Capture the cell that displays the provided text and extract its (X, Y) central coordinate. 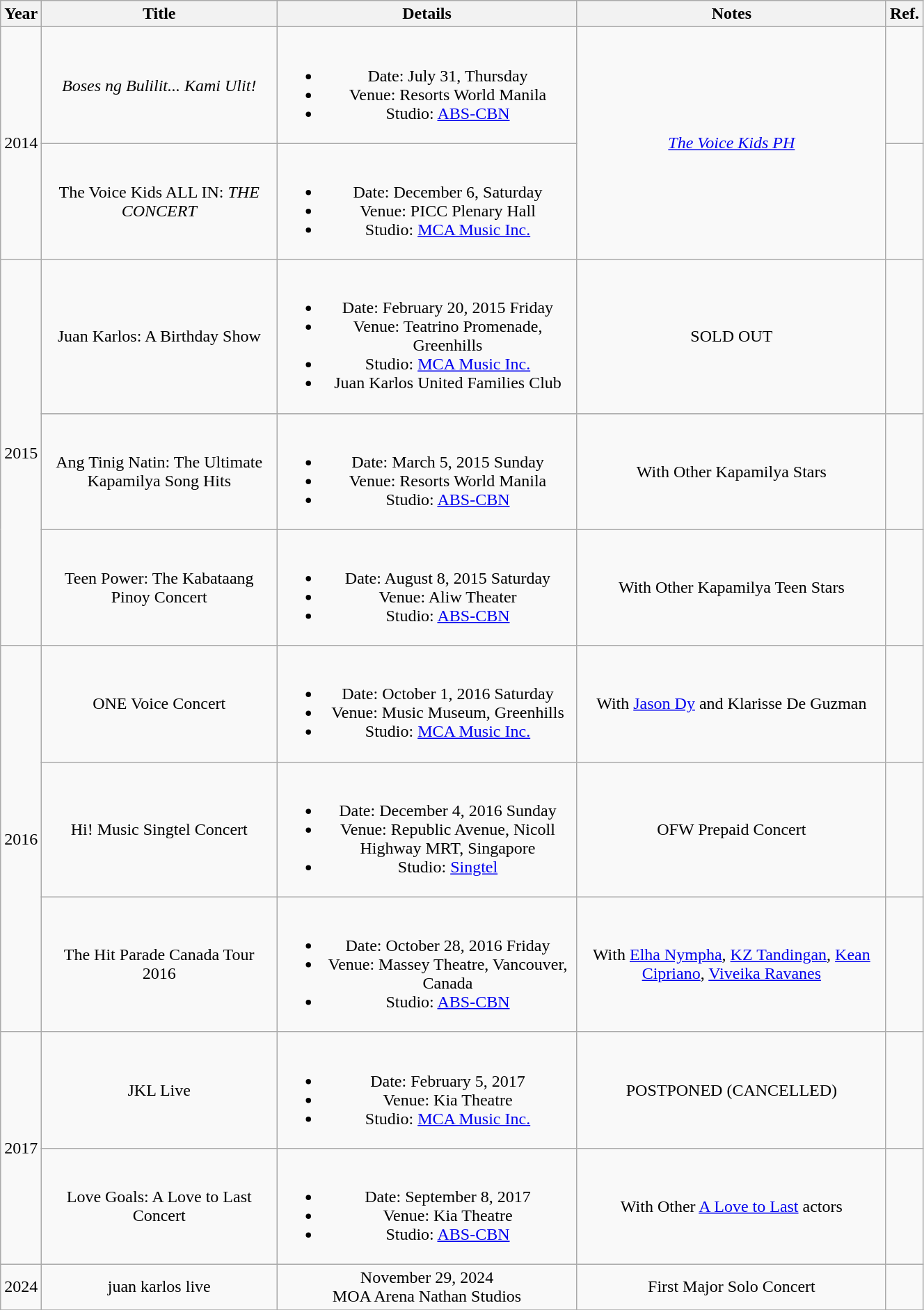
With Other Kapamilya Stars (731, 472)
2016 (21, 839)
Juan Karlos: A Birthday Show (159, 337)
POSTPONED (CANCELLED) (731, 1089)
Title (159, 14)
Date: July 31, ThursdayVenue: Resorts World ManilaStudio: ABS-CBN (427, 85)
Hi! Music Singtel Concert (159, 829)
November 29, 2024MOA Arena Nathan Studios (427, 1287)
Date: October 28, 2016 FridayVenue: Massey Theatre, Vancouver, CanadaStudio: ABS-CBN (427, 964)
JKL Live (159, 1089)
2017 (21, 1148)
The Voice Kids PH (731, 143)
Date: September 8, 2017Venue: Kia TheatreStudio: ABS-CBN (427, 1206)
Date: March 5, 2015 SundayVenue: Resorts World ManilaStudio: ABS-CBN (427, 472)
Ang Tinig Natin: The Ultimate Kapamilya Song Hits (159, 472)
Teen Power: The Kabataang Pinoy Concert (159, 587)
Date: December 4, 2016 SundayVenue: Republic Avenue, Nicoll Highway MRT, SingaporeStudio: Singtel (427, 829)
ONE Voice Concert (159, 704)
With Other A Love to Last actors (731, 1206)
Notes (731, 14)
OFW Prepaid Concert (731, 829)
Love Goals: A Love to Last Concert (159, 1206)
The Voice Kids ALL IN: THE CONCERT (159, 202)
Date: December 6, SaturdayVenue: PICC Plenary HallStudio: MCA Music Inc. (427, 202)
Boses ng Bulilit... Kami Ulit! (159, 85)
With Jason Dy and Klarisse De Guzman (731, 704)
Ref. (905, 14)
2015 (21, 452)
With Other Kapamilya Teen Stars (731, 587)
2024 (21, 1287)
juan karlos live (159, 1287)
Year (21, 14)
The Hit Parade Canada Tour 2016 (159, 964)
Date: August 8, 2015 SaturdayVenue: Aliw TheaterStudio: ABS-CBN (427, 587)
Date: October 1, 2016 SaturdayVenue: Music Museum, GreenhillsStudio: MCA Music Inc. (427, 704)
2014 (21, 143)
With Elha Nympha, KZ Tandingan, Kean Cipriano, Viveika Ravanes (731, 964)
Date: February 5, 2017Venue: Kia TheatreStudio: MCA Music Inc. (427, 1089)
First Major Solo Concert (731, 1287)
Details (427, 14)
SOLD OUT (731, 337)
Date: February 20, 2015 FridayVenue: Teatrino Promenade, GreenhillsStudio: MCA Music Inc.Juan Karlos United Families Club (427, 337)
